Output the [X, Y] coordinate of the center of the cell containing the given text.  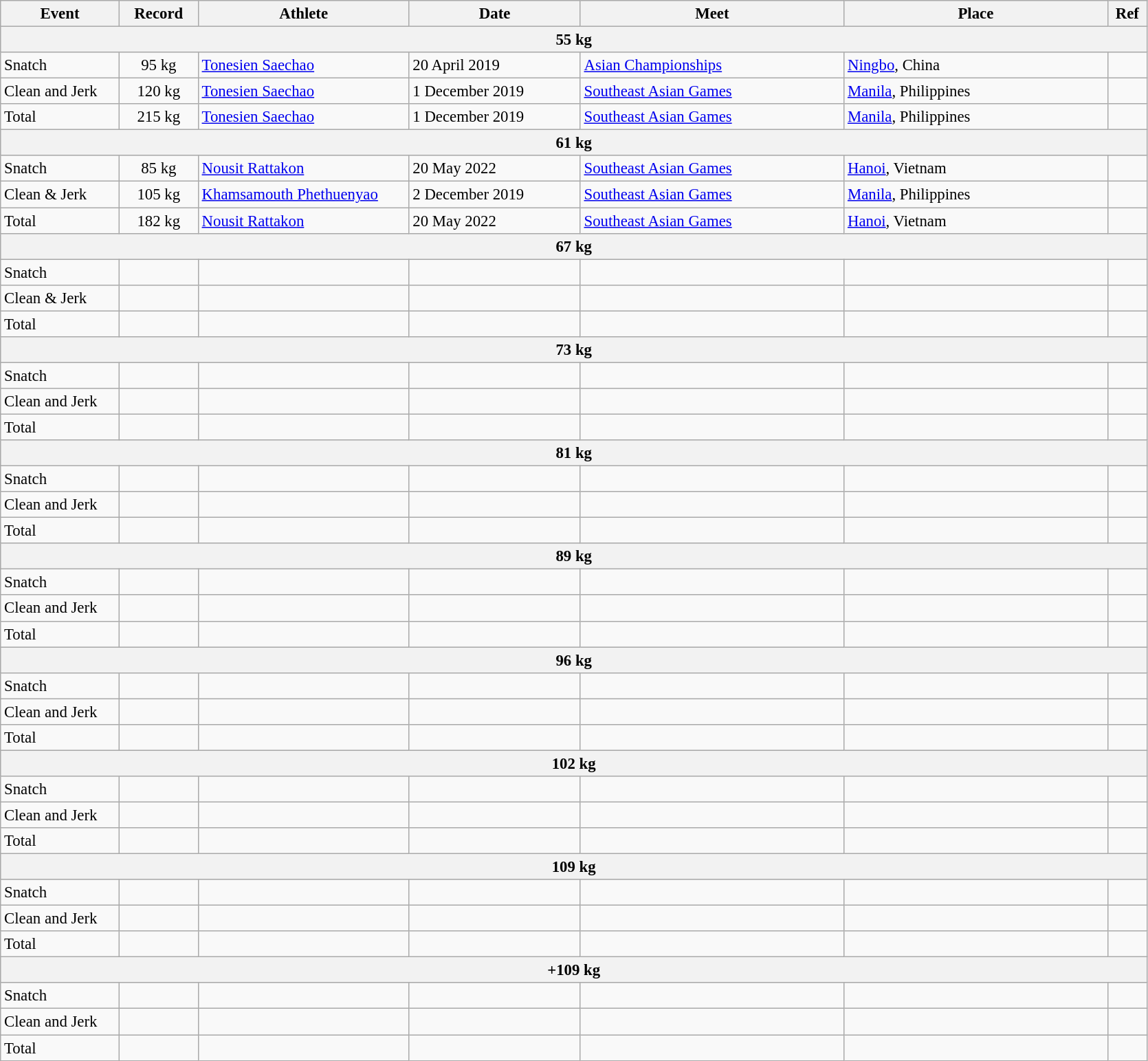
81 kg [574, 453]
Ningbo, China [976, 65]
109 kg [574, 867]
20 April 2019 [495, 65]
85 kg [158, 168]
Place [976, 14]
2 December 2019 [495, 195]
Asian Championships [712, 65]
67 kg [574, 246]
96 kg [574, 660]
215 kg [158, 117]
Record [158, 14]
61 kg [574, 143]
105 kg [158, 195]
Date [495, 14]
55 kg [574, 40]
120 kg [158, 91]
182 kg [158, 221]
Khamsamouth Phethuenyao [304, 195]
89 kg [574, 556]
Meet [712, 14]
95 kg [158, 65]
Ref [1127, 14]
Athlete [304, 14]
+109 kg [574, 970]
102 kg [574, 763]
Event [60, 14]
73 kg [574, 350]
